Determine the [X, Y] coordinate at the center of the cell enclosing the given text.  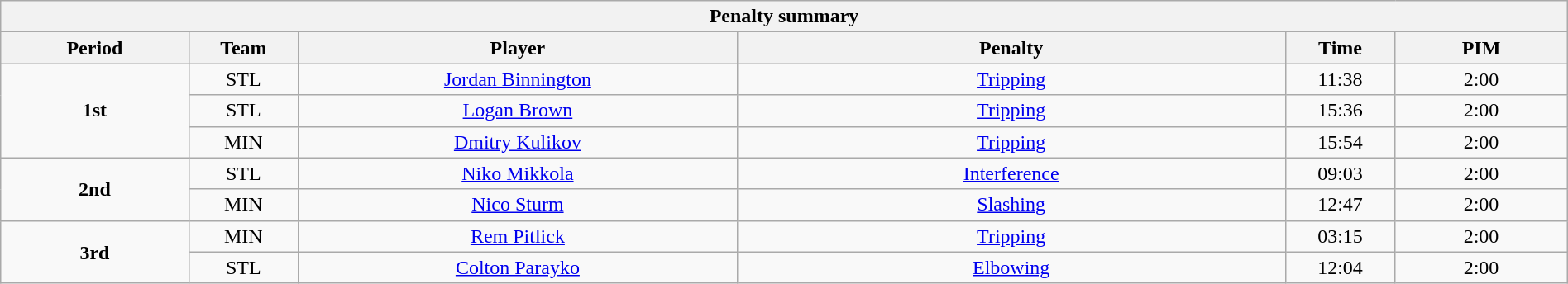
Nico Sturm [518, 205]
Penalty summary [784, 17]
Niko Mikkola [518, 173]
15:54 [1340, 142]
11:38 [1340, 79]
Rem Pitlick [518, 236]
Colton Parayko [518, 267]
Team [243, 48]
12:47 [1340, 205]
03:15 [1340, 236]
Slashing [1011, 205]
3rd [94, 252]
09:03 [1340, 173]
Dmitry Kulikov [518, 142]
PIM [1481, 48]
15:36 [1340, 111]
Logan Brown [518, 111]
Period [94, 48]
Penalty [1011, 48]
Player [518, 48]
Interference [1011, 173]
Time [1340, 48]
2nd [94, 189]
12:04 [1340, 267]
Elbowing [1011, 267]
Jordan Binnington [518, 79]
1st [94, 111]
